Provide the [x, y] coordinate of the cell's center where the given text is located.  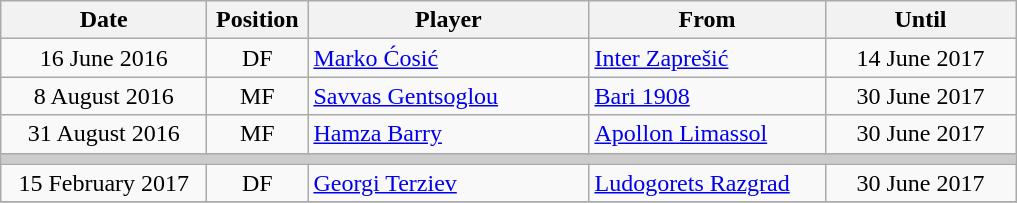
8 August 2016 [104, 96]
Apollon Limassol [707, 134]
Ludogorets Razgrad [707, 183]
Savvas Gentsoglou [448, 96]
Hamza Barry [448, 134]
Inter Zaprešić [707, 58]
31 August 2016 [104, 134]
Player [448, 20]
14 June 2017 [920, 58]
Bari 1908 [707, 96]
Until [920, 20]
Marko Ćosić [448, 58]
Date [104, 20]
16 June 2016 [104, 58]
Position [258, 20]
15 February 2017 [104, 183]
Georgi Terziev [448, 183]
From [707, 20]
